From the cell containing the given text, extract its center point as (x, y) coordinate. 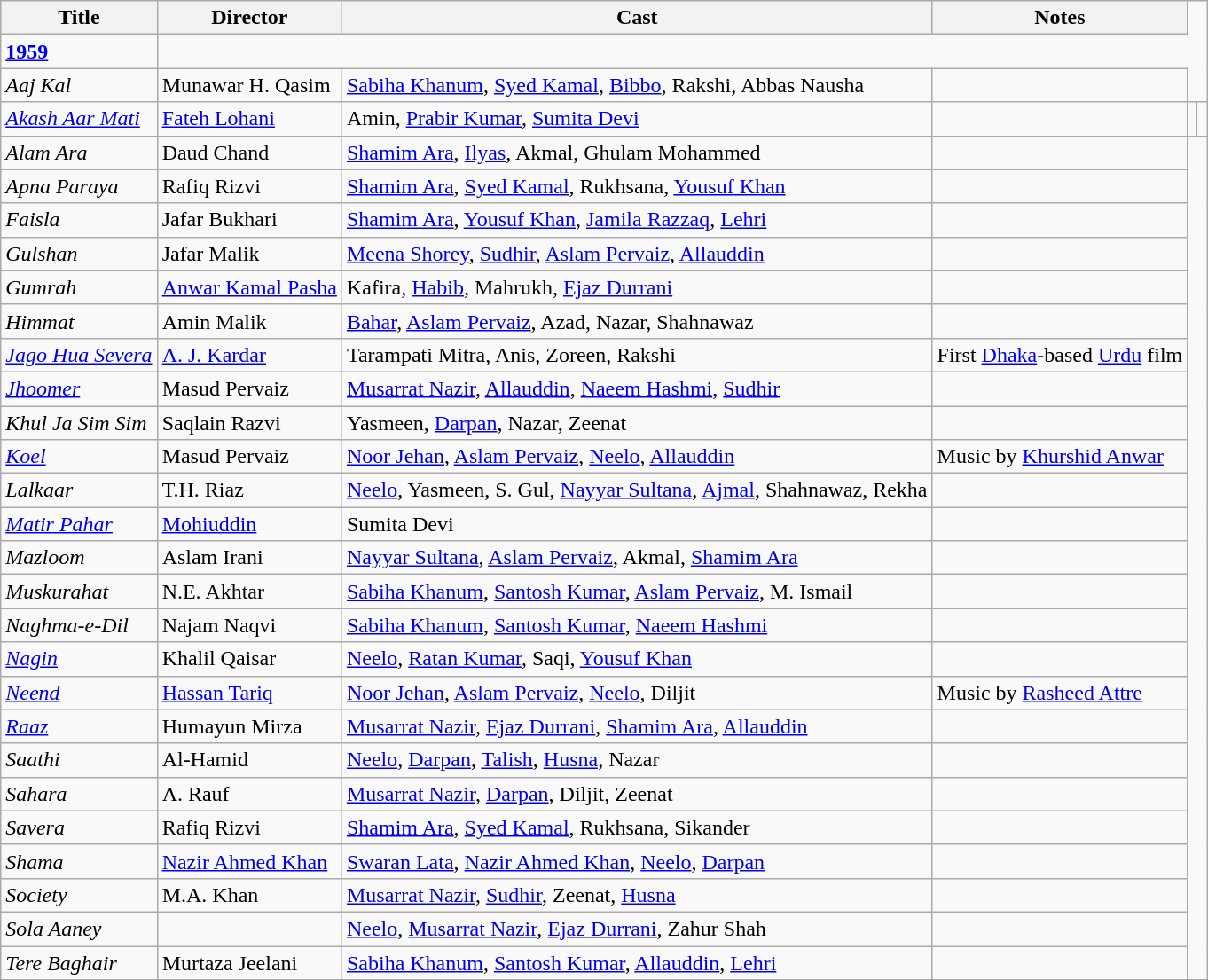
1959 (79, 51)
Saqlain Razvi (249, 423)
Amin Malik (249, 321)
Koel (79, 457)
Noor Jehan, Aslam Pervaiz, Neelo, Diljit (637, 693)
Title (79, 18)
Faisla (79, 220)
Nayyar Sultana, Aslam Pervaiz, Akmal, Shamim Ara (637, 558)
Naghma-e-Dil (79, 625)
Swaran Lata, Nazir Ahmed Khan, Neelo, Darpan (637, 861)
Shamim Ara, Syed Kamal, Rukhsana, Sikander (637, 827)
Bahar, Aslam Pervaiz, Azad, Nazar, Shahnawaz (637, 321)
Sola Aaney (79, 929)
Humayun Mirza (249, 726)
Neelo, Yasmeen, S. Gul, Nayyar Sultana, Ajmal, Shahnawaz, Rekha (637, 490)
Noor Jehan, Aslam Pervaiz, Neelo, Allauddin (637, 457)
Musarrat Nazir, Darpan, Diljit, Zeenat (637, 794)
Savera (79, 827)
Meena Shorey, Sudhir, Aslam Pervaiz, Allauddin (637, 254)
Sabiha Khanum, Santosh Kumar, Aslam Pervaiz, M. Ismail (637, 592)
Neend (79, 693)
Tere Baghair (79, 962)
Sabiha Khanum, Santosh Kumar, Allauddin, Lehri (637, 962)
Gumrah (79, 287)
Shamim Ara, Yousuf Khan, Jamila Razzaq, Lehri (637, 220)
Tarampati Mitra, Anis, Zoreen, Rakshi (637, 355)
Sabiha Khanum, Santosh Kumar, Naeem Hashmi (637, 625)
Lalkaar (79, 490)
Mohiuddin (249, 524)
Muskurahat (79, 592)
Director (249, 18)
Murtaza Jeelani (249, 962)
Sahara (79, 794)
Daud Chand (249, 153)
Hassan Tariq (249, 693)
Sabiha Khanum, Syed Kamal, Bibbo, Rakshi, Abbas Nausha (637, 85)
Notes (1060, 18)
Shama (79, 861)
N.E. Akhtar (249, 592)
Music by Rasheed Attre (1060, 693)
Shamim Ara, Syed Kamal, Rukhsana, Yousuf Khan (637, 186)
Matir Pahar (79, 524)
Amin, Prabir Kumar, Sumita Devi (637, 119)
Shamim Ara, Ilyas, Akmal, Ghulam Mohammed (637, 153)
Khalil Qaisar (249, 659)
Nazir Ahmed Khan (249, 861)
Jhoomer (79, 388)
Nagin (79, 659)
Apna Paraya (79, 186)
Al-Hamid (249, 760)
Musarrat Nazir, Allauddin, Naeem Hashmi, Sudhir (637, 388)
Fateh Lohani (249, 119)
Akash Aar Mati (79, 119)
First Dhaka-based Urdu film (1060, 355)
Sumita Devi (637, 524)
Neelo, Musarrat Nazir, Ejaz Durrani, Zahur Shah (637, 929)
Yasmeen, Darpan, Nazar, Zeenat (637, 423)
Jafar Bukhari (249, 220)
A. Rauf (249, 794)
Jago Hua Severa (79, 355)
Himmat (79, 321)
Neelo, Ratan Kumar, Saqi, Yousuf Khan (637, 659)
Munawar H. Qasim (249, 85)
Aaj Kal (79, 85)
Jafar Malik (249, 254)
Society (79, 895)
Mazloom (79, 558)
Cast (637, 18)
Music by Khurshid Anwar (1060, 457)
Musarrat Nazir, Ejaz Durrani, Shamim Ara, Allauddin (637, 726)
Raaz (79, 726)
M.A. Khan (249, 895)
Aslam Irani (249, 558)
Musarrat Nazir, Sudhir, Zeenat, Husna (637, 895)
Anwar Kamal Pasha (249, 287)
Kafira, Habib, Mahrukh, Ejaz Durrani (637, 287)
Alam Ara (79, 153)
Saathi (79, 760)
T.H. Riaz (249, 490)
Najam Naqvi (249, 625)
Khul Ja Sim Sim (79, 423)
Neelo, Darpan, Talish, Husna, Nazar (637, 760)
Gulshan (79, 254)
A. J. Kardar (249, 355)
